Locate the cell with the specified text and output its (X, Y) center coordinate. 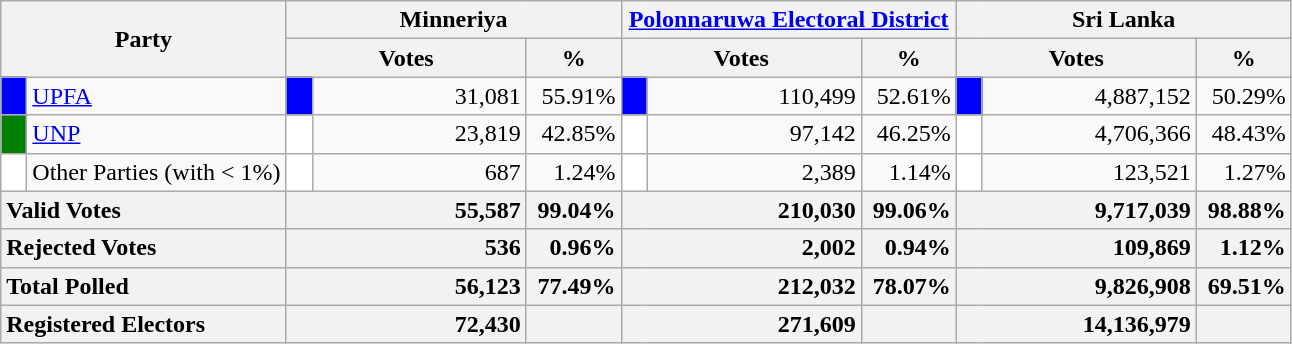
Party (144, 39)
1.12% (1244, 248)
99.04% (574, 210)
4,887,152 (1089, 96)
55.91% (574, 96)
Other Parties (with < 1%) (156, 172)
9,826,908 (1076, 286)
78.07% (908, 286)
109,869 (1076, 248)
210,030 (741, 210)
46.25% (908, 134)
Valid Votes (144, 210)
0.94% (908, 248)
9,717,039 (1076, 210)
0.96% (574, 248)
52.61% (908, 96)
1.27% (1244, 172)
1.24% (574, 172)
UPFA (156, 96)
Sri Lanka (1124, 20)
2,002 (741, 248)
77.49% (574, 286)
99.06% (908, 210)
Rejected Votes (144, 248)
110,499 (754, 96)
212,032 (741, 286)
UNP (156, 134)
14,136,979 (1076, 324)
48.43% (1244, 134)
72,430 (406, 324)
50.29% (1244, 96)
42.85% (574, 134)
31,081 (419, 96)
97,142 (754, 134)
2,389 (754, 172)
271,609 (741, 324)
Polonnaruwa Electoral District (788, 20)
4,706,366 (1089, 134)
23,819 (419, 134)
687 (419, 172)
536 (406, 248)
55,587 (406, 210)
69.51% (1244, 286)
1.14% (908, 172)
56,123 (406, 286)
Registered Electors (144, 324)
98.88% (1244, 210)
Total Polled (144, 286)
Minneriya (454, 20)
123,521 (1089, 172)
